Extract the (x, y) coordinate from the center of the cell holding the provided text.  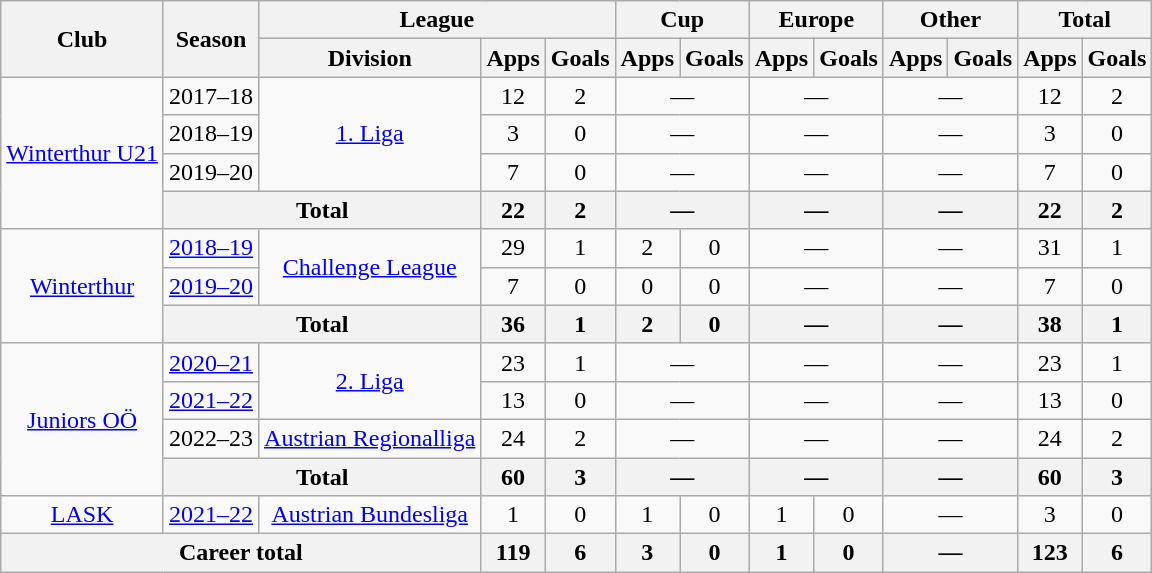
Career total (241, 553)
31 (1050, 248)
Europe (816, 20)
League (438, 20)
Winterthur U21 (82, 153)
Challenge League (370, 267)
29 (513, 248)
Season (210, 39)
1. Liga (370, 134)
38 (1050, 324)
Austrian Bundesliga (370, 515)
2. Liga (370, 381)
Winterthur (82, 286)
119 (513, 553)
Club (82, 39)
2022–23 (210, 438)
123 (1050, 553)
2017–18 (210, 96)
Other (950, 20)
LASK (82, 515)
36 (513, 324)
Cup (682, 20)
Division (370, 58)
Austrian Regionalliga (370, 438)
Juniors OÖ (82, 419)
2020–21 (210, 362)
